Search for the cell housing the specified text and yield its [X, Y] center coordinate. 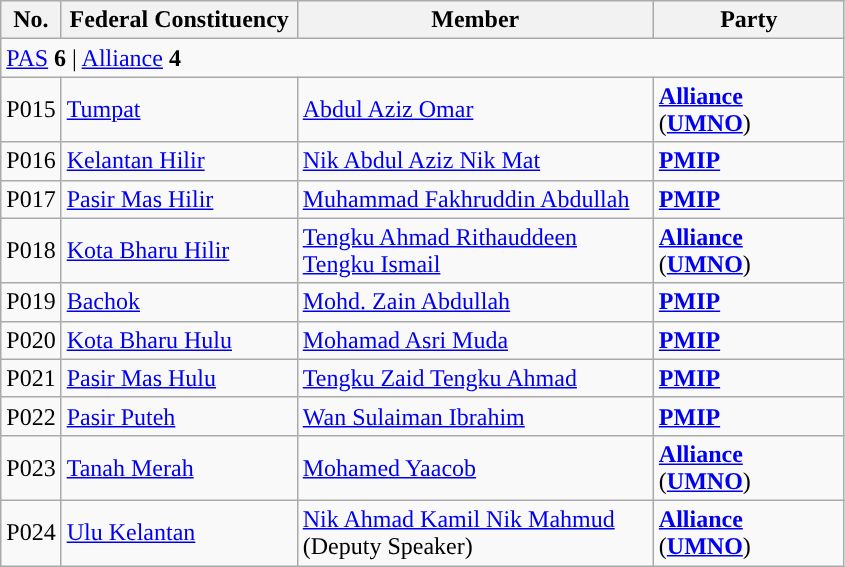
P015 [31, 110]
No. [31, 20]
Muhammad Fakhruddin Abdullah [475, 199]
P018 [31, 250]
Bachok [179, 302]
Wan Sulaiman Ibrahim [475, 416]
P020 [31, 340]
Mohamed Yaacob [475, 468]
Kota Bharu Hulu [179, 340]
Kota Bharu Hilir [179, 250]
P016 [31, 161]
Nik Ahmad Kamil Nik Mahmud (Deputy Speaker) [475, 532]
Mohamad Asri Muda [475, 340]
Tumpat [179, 110]
PAS 6 | Alliance 4 [423, 58]
P022 [31, 416]
Party [748, 20]
Pasir Mas Hulu [179, 378]
Abdul Aziz Omar [475, 110]
P021 [31, 378]
Tengku Ahmad Rithauddeen Tengku Ismail [475, 250]
Pasir Mas Hilir [179, 199]
Pasir Puteh [179, 416]
P024 [31, 532]
Nik Abdul Aziz Nik Mat [475, 161]
Ulu Kelantan [179, 532]
Member [475, 20]
Tanah Merah [179, 468]
P017 [31, 199]
P019 [31, 302]
Tengku Zaid Tengku Ahmad [475, 378]
Federal Constituency [179, 20]
P023 [31, 468]
Mohd. Zain Abdullah [475, 302]
Kelantan Hilir [179, 161]
